Find where the given text appears and provide that cell's center as [X, Y] coordinate. 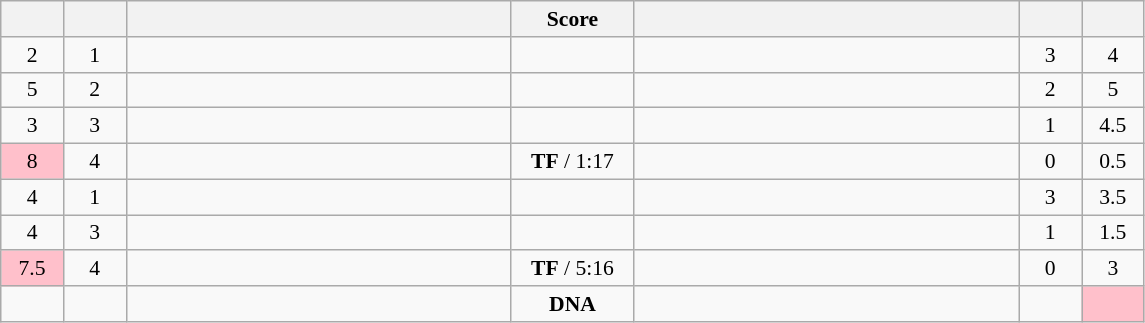
4.5 [1114, 126]
TF / 5:16 [572, 269]
TF / 1:17 [572, 162]
DNA [572, 304]
0.5 [1114, 162]
8 [32, 162]
3.5 [1114, 197]
Score [572, 19]
7.5 [32, 269]
1.5 [1114, 233]
